Capture the cell that displays the provided text and extract its (X, Y) central coordinate. 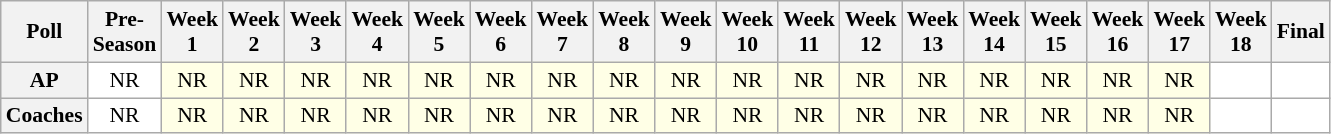
Week1 (192, 32)
Week11 (809, 32)
Week6 (501, 32)
Week9 (686, 32)
Week14 (994, 32)
Week18 (1241, 32)
Week2 (254, 32)
Week10 (748, 32)
Week16 (1118, 32)
AP (44, 80)
Coaches (44, 116)
Week4 (377, 32)
Week8 (624, 32)
Week7 (562, 32)
Poll (44, 32)
Week3 (316, 32)
Final (1301, 32)
Week12 (871, 32)
Pre-Season (125, 32)
Week15 (1056, 32)
Week5 (439, 32)
Week17 (1179, 32)
Week13 (933, 32)
